Search for the cell housing the specified text and yield its (X, Y) center coordinate. 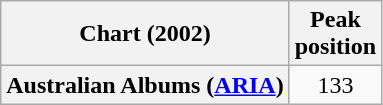
133 (335, 85)
Australian Albums (ARIA) (145, 85)
Peakposition (335, 34)
Chart (2002) (145, 34)
